Detect which cell encompasses the target text, then output its (X, Y) center coordinate. 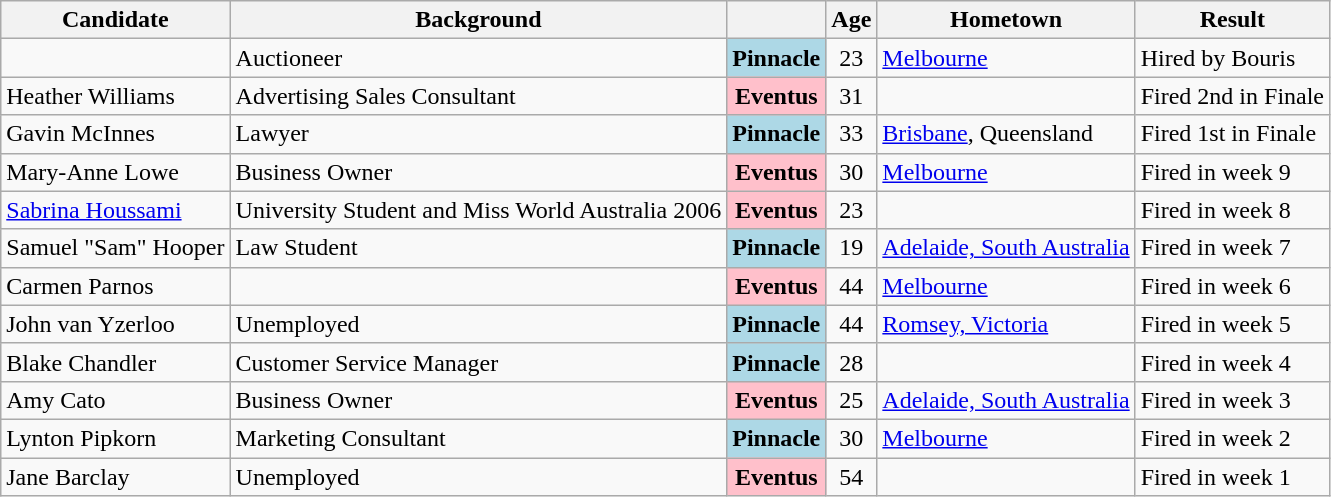
Fired 2nd in Finale (1232, 96)
Blake Chandler (116, 362)
Brisbane, Queensland (1006, 134)
Fired in week 1 (1232, 477)
Result (1232, 20)
Fired in week 4 (1232, 362)
Fired in week 7 (1232, 248)
25 (852, 400)
Marketing Consultant (478, 438)
Fired in week 8 (1232, 210)
Amy Cato (116, 400)
Jane Barclay (116, 477)
Mary-Anne Lowe (116, 172)
Auctioneer (478, 58)
University Student and Miss World Australia 2006 (478, 210)
28 (852, 362)
Fired in week 3 (1232, 400)
Gavin McInnes (116, 134)
Fired in week 2 (1232, 438)
Lawyer (478, 134)
Background (478, 20)
Advertising Sales Consultant (478, 96)
Romsey, Victoria (1006, 324)
Law Student (478, 248)
54 (852, 477)
31 (852, 96)
Fired in week 9 (1232, 172)
Sabrina Houssami (116, 210)
Fired in week 6 (1232, 286)
Age (852, 20)
Samuel "Sam" Hooper (116, 248)
Lynton Pipkorn (116, 438)
Carmen Parnos (116, 286)
Heather Williams (116, 96)
33 (852, 134)
Customer Service Manager (478, 362)
Hometown (1006, 20)
19 (852, 248)
Candidate (116, 20)
John van Yzerloo (116, 324)
Fired in week 5 (1232, 324)
Fired 1st in Finale (1232, 134)
Hired by Bouris (1232, 58)
